Capture the cell that displays the provided text and extract its [X, Y] central coordinate. 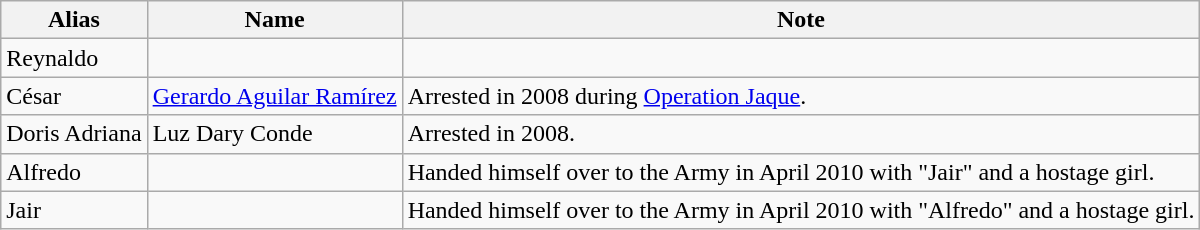
Reynaldo [74, 58]
Gerardo Aguilar Ramírez [274, 96]
Jair [74, 210]
Doris Adriana [74, 134]
Handed himself over to the Army in April 2010 with "Jair" and a hostage girl. [801, 172]
Arrested in 2008 during Operation Jaque. [801, 96]
Arrested in 2008. [801, 134]
Alias [74, 20]
Luz Dary Conde [274, 134]
César [74, 96]
Note [801, 20]
Handed himself over to the Army in April 2010 with "Alfredo" and a hostage girl. [801, 210]
Alfredo [74, 172]
Name [274, 20]
